Return the [X, Y] coordinate for the center point of the cell that contains the specified text.  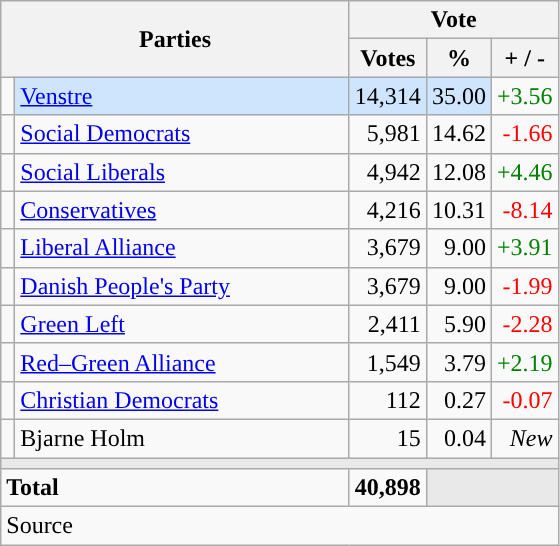
Total [176, 488]
5,981 [388, 134]
Conservatives [182, 210]
112 [388, 400]
3.79 [458, 362]
-1.99 [524, 286]
+3.56 [524, 96]
Liberal Alliance [182, 248]
4,942 [388, 172]
+2.19 [524, 362]
Vote [454, 20]
40,898 [388, 488]
1,549 [388, 362]
Green Left [182, 324]
14,314 [388, 96]
Social Liberals [182, 172]
0.27 [458, 400]
15 [388, 438]
Parties [176, 39]
New [524, 438]
Venstre [182, 96]
12.08 [458, 172]
Danish People's Party [182, 286]
-1.66 [524, 134]
-8.14 [524, 210]
% [458, 58]
5.90 [458, 324]
10.31 [458, 210]
-0.07 [524, 400]
Source [280, 526]
14.62 [458, 134]
+3.91 [524, 248]
0.04 [458, 438]
Votes [388, 58]
Social Democrats [182, 134]
+ / - [524, 58]
+4.46 [524, 172]
Bjarne Holm [182, 438]
35.00 [458, 96]
Christian Democrats [182, 400]
-2.28 [524, 324]
4,216 [388, 210]
2,411 [388, 324]
Red–Green Alliance [182, 362]
